From the cell containing the given text, extract its center point as (x, y) coordinate. 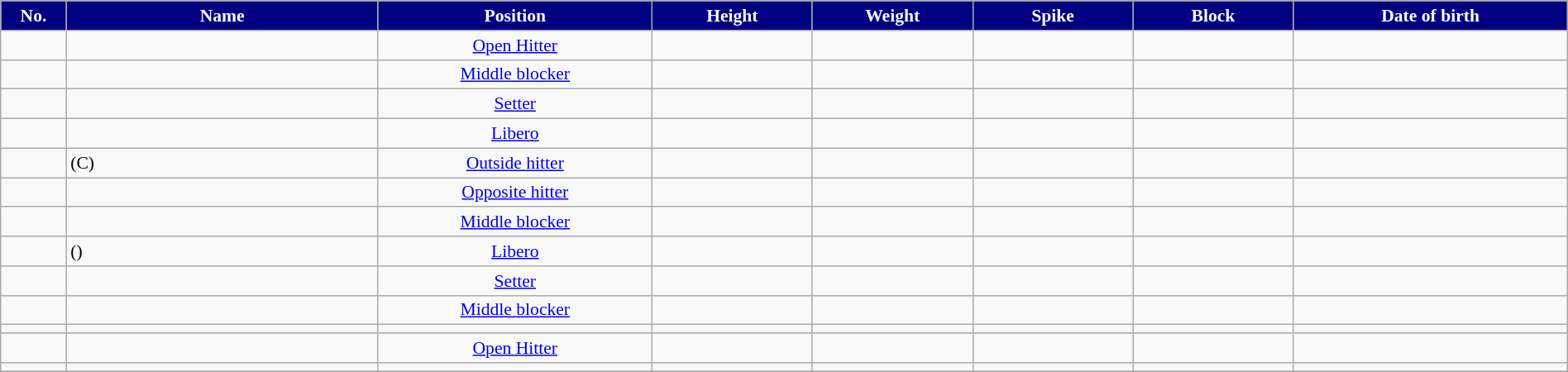
No. (33, 16)
(C) (222, 163)
Weight (892, 16)
Spike (1053, 16)
Name (222, 16)
() (222, 251)
Opposite hitter (514, 193)
Outside hitter (514, 163)
Block (1213, 16)
Position (514, 16)
Date of birth (1431, 16)
Height (732, 16)
